Determine the [X, Y] coordinate at the center of the cell enclosing the given text.  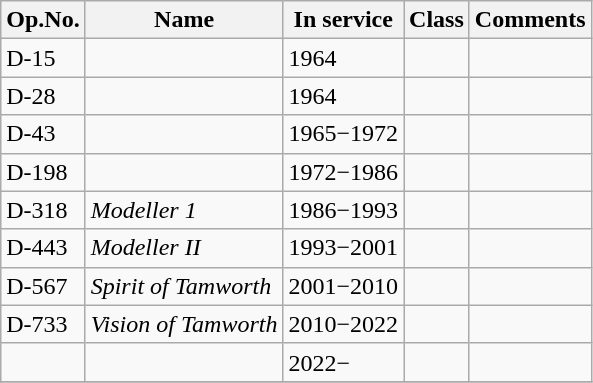
Comments [530, 20]
Class [437, 20]
D-15 [43, 58]
D-318 [43, 210]
1972−1986 [344, 172]
2001−2010 [344, 286]
Name [184, 20]
2022− [344, 362]
D-198 [43, 172]
In service [344, 20]
Modeller II [184, 248]
Op.No. [43, 20]
D-733 [43, 324]
D-443 [43, 248]
1965−1972 [344, 134]
2010−2022 [344, 324]
Modeller 1 [184, 210]
D-28 [43, 96]
1993−2001 [344, 248]
D-43 [43, 134]
Spirit of Tamworth [184, 286]
Vision of Tamworth [184, 324]
1986−1993 [344, 210]
D-567 [43, 286]
